Return the [x, y] coordinate for the center point of the cell that contains the specified text.  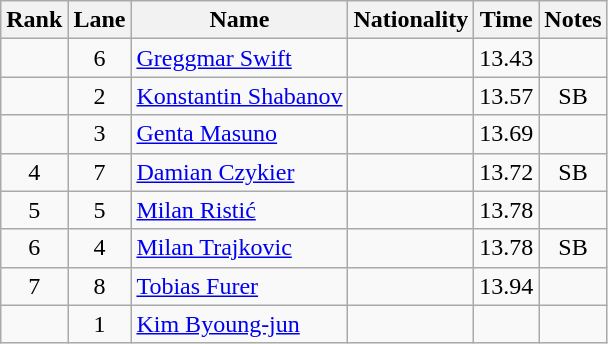
13.94 [506, 286]
13.69 [506, 134]
Damian Czykier [240, 172]
Lane [100, 20]
13.43 [506, 58]
Rank [34, 20]
Greggmar Swift [240, 58]
Konstantin Shabanov [240, 96]
2 [100, 96]
13.57 [506, 96]
Time [506, 20]
Notes [573, 20]
Tobias Furer [240, 286]
Genta Masuno [240, 134]
1 [100, 324]
Milan Ristić [240, 210]
8 [100, 286]
13.72 [506, 172]
3 [100, 134]
Nationality [411, 20]
Milan Trajkovic [240, 248]
Name [240, 20]
Kim Byoung-jun [240, 324]
